Detect which cell encompasses the target text, then output its [X, Y] center coordinate. 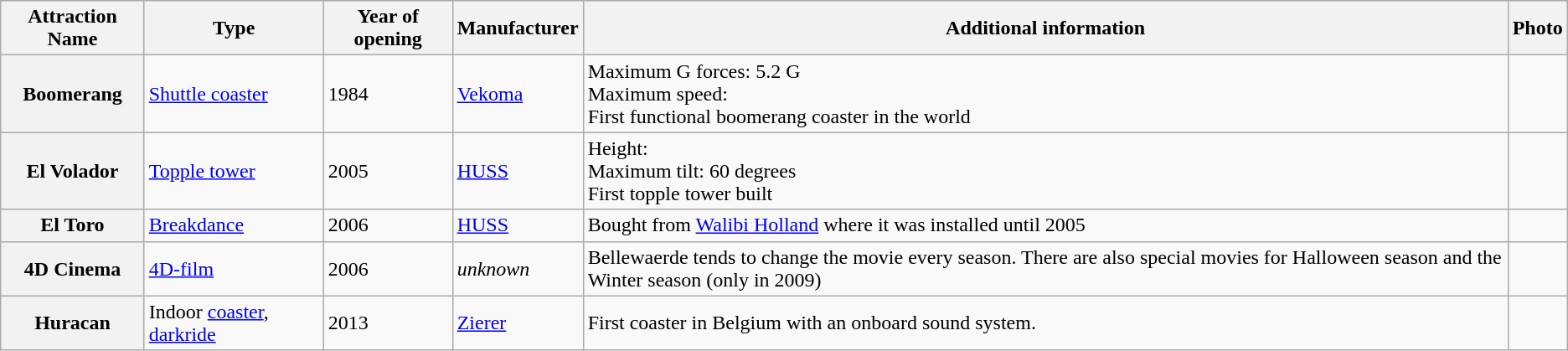
First coaster in Belgium with an onboard sound system. [1045, 323]
Maximum G forces: 5.2 GMaximum speed: First functional boomerang coaster in the world [1045, 94]
Year of opening [388, 28]
Type [234, 28]
Additional information [1045, 28]
Photo [1538, 28]
2005 [388, 171]
Manufacturer [518, 28]
Huracan [72, 323]
unknown [518, 268]
Attraction Name [72, 28]
Boomerang [72, 94]
El Toro [72, 225]
Breakdance [234, 225]
Height: Maximum tilt: 60 degreesFirst topple tower built [1045, 171]
4D Cinema [72, 268]
El Volador [72, 171]
Vekoma [518, 94]
1984 [388, 94]
Topple tower [234, 171]
4D-film [234, 268]
Bellewaerde tends to change the movie every season. There are also special movies for Halloween season and the Winter season (only in 2009) [1045, 268]
Shuttle coaster [234, 94]
Zierer [518, 323]
2013 [388, 323]
Bought from Walibi Holland where it was installed until 2005 [1045, 225]
Indoor coaster, darkride [234, 323]
